Identify which cell holds the provided text, then report its [x, y] central coordinate. 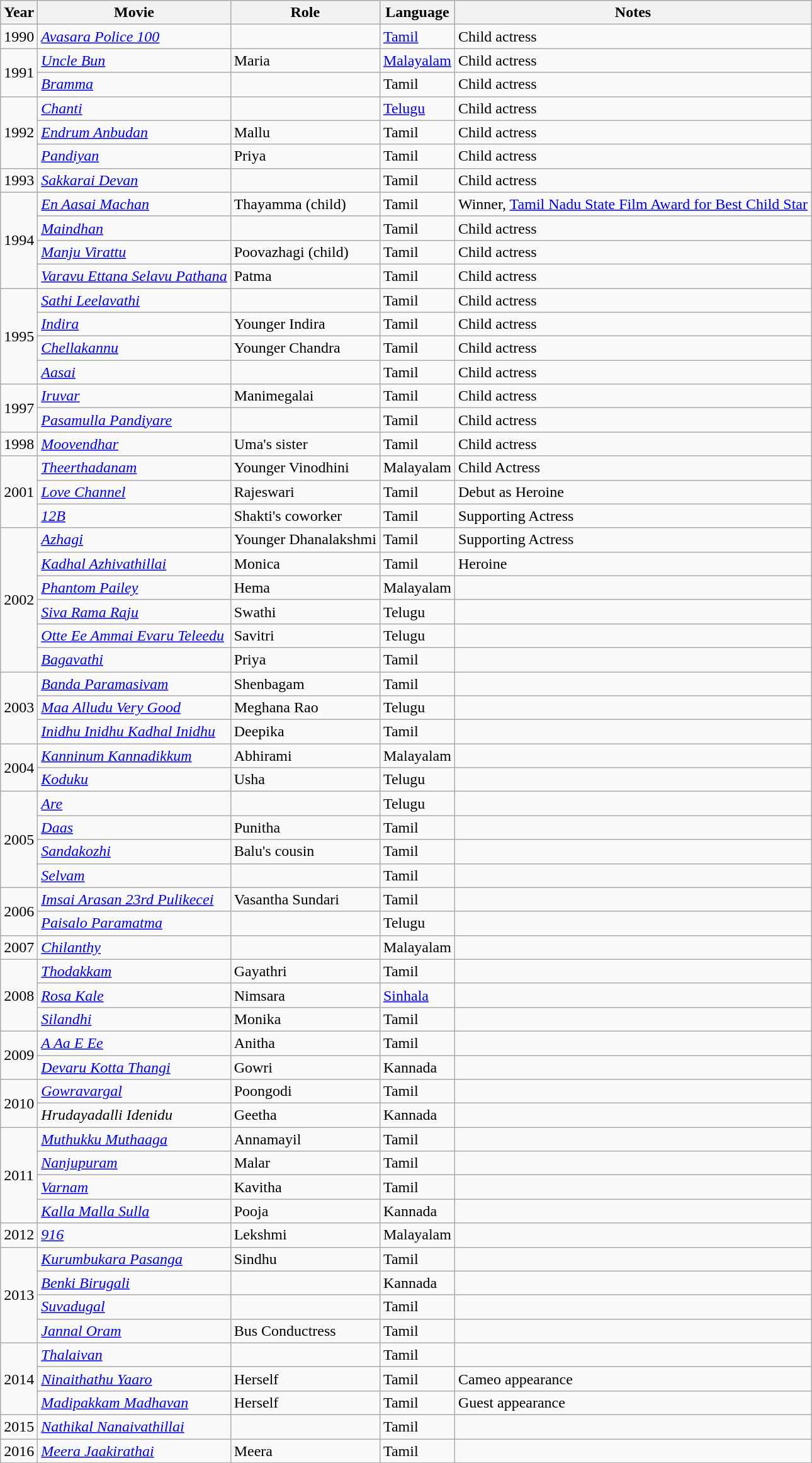
2014 [19, 1379]
Gayathri [305, 971]
Manju Virattu [134, 252]
Movie [134, 13]
Role [305, 13]
Hema [305, 588]
Usha [305, 780]
2015 [19, 1426]
En Aasai Machan [134, 204]
Ninaithathu Yaaro [134, 1379]
2006 [19, 911]
1990 [19, 37]
Varavu Ettana Selavu Pathana [134, 276]
Younger Vinodhini [305, 468]
2007 [19, 947]
Pooja [305, 1211]
1993 [19, 180]
Gowri [305, 1067]
Shenbagam [305, 683]
Bagavathi [134, 659]
Banda Paramasivam [134, 683]
Sakkarai Devan [134, 180]
Suvadugal [134, 1307]
Maria [305, 60]
Heroine [633, 564]
Year [19, 13]
Sathi Leelavathi [134, 300]
Kanninum Kannadikkum [134, 756]
Inidhu Inidhu Kadhal Inidhu [134, 732]
Debut as Heroine [633, 492]
Iruvar [134, 396]
Uma's sister [305, 444]
Thodakkam [134, 971]
Balu's cousin [305, 851]
Bramma [134, 84]
Maa Alludu Very Good [134, 708]
Phantom Pailey [134, 588]
Annamayil [305, 1139]
Malar [305, 1163]
Pandiyan [134, 156]
Bus Conductress [305, 1331]
Moovendhar [134, 444]
Gowravargal [134, 1091]
Daas [134, 828]
Patma [305, 276]
Kadhal Azhivathillai [134, 564]
Endrum Anbudan [134, 132]
Maindhan [134, 228]
Thayamma (child) [305, 204]
1992 [19, 132]
Nanjupuram [134, 1163]
2010 [19, 1103]
2008 [19, 995]
Kavitha [305, 1187]
Koduku [134, 780]
Rajeswari [305, 492]
Kalla Malla Sulla [134, 1211]
Notes [633, 13]
Poongodi [305, 1091]
2009 [19, 1055]
Indira [134, 324]
2001 [19, 492]
Thalaivan [134, 1355]
Meera Jaakirathai [134, 1450]
Benki Birugali [134, 1283]
Varnam [134, 1187]
Avasara Police 100 [134, 37]
2003 [19, 707]
Swathi [305, 612]
Geetha [305, 1115]
1991 [19, 72]
Imsai Arasan 23rd Pulikecei [134, 899]
Deepika [305, 732]
1995 [19, 336]
Monica [305, 564]
Madipakkam Madhavan [134, 1403]
Azhagi [134, 540]
Meghana Rao [305, 708]
Kurumbukara Pasanga [134, 1259]
2012 [19, 1235]
1998 [19, 444]
2013 [19, 1295]
2002 [19, 600]
1997 [19, 408]
Shakti's coworker [305, 516]
Chilanthy [134, 947]
Selvam [134, 875]
Sindhu [305, 1259]
Punitha [305, 828]
Love Channel [134, 492]
Uncle Bun [134, 60]
A Aa E Ee [134, 1043]
2011 [19, 1175]
Chanti [134, 108]
Aasai [134, 372]
Savitri [305, 635]
Chellakannu [134, 348]
Manimegalai [305, 396]
Muthukku Muthaaga [134, 1139]
Lekshmi [305, 1235]
Younger Dhanalakshmi [305, 540]
Vasantha Sundari [305, 899]
Pasamulla Pandiyare [134, 420]
Silandhi [134, 1019]
Sandakozhi [134, 851]
Guest appearance [633, 1403]
Hrudayadalli Idenidu [134, 1115]
Otte Ee Ammai Evaru Teleedu [134, 635]
Nimsara [305, 995]
916 [134, 1235]
Are [134, 804]
Younger Chandra [305, 348]
Rosa Kale [134, 995]
Meera [305, 1450]
Siva Rama Raju [134, 612]
Abhirami [305, 756]
2005 [19, 840]
Nathikal Nanaivathillai [134, 1426]
Poovazhagi (child) [305, 252]
Jannal Oram [134, 1331]
Sinhala [417, 995]
1994 [19, 240]
Cameo appearance [633, 1379]
2004 [19, 768]
Language [417, 13]
2016 [19, 1450]
12B [134, 516]
Child Actress [633, 468]
Theerthadanam [134, 468]
Anitha [305, 1043]
Paisalo Paramatma [134, 923]
Winner, Tamil Nadu State Film Award for Best Child Star [633, 204]
Mallu [305, 132]
Devaru Kotta Thangi [134, 1067]
Monika [305, 1019]
Younger Indira [305, 324]
